Output the [x, y] coordinate of the center of the cell containing the given text.  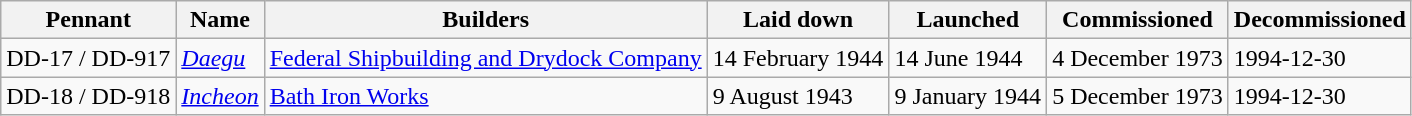
DD-17 / DD-917 [88, 58]
9 August 1943 [798, 96]
5 December 1973 [1138, 96]
14 June 1944 [968, 58]
Name [220, 20]
Bath Iron Works [486, 96]
Federal Shipbuilding and Drydock Company [486, 58]
4 December 1973 [1138, 58]
9 January 1944 [968, 96]
Commissioned [1138, 20]
Decommissioned [1320, 20]
Launched [968, 20]
Laid down [798, 20]
Daegu [220, 58]
14 February 1944 [798, 58]
Incheon [220, 96]
DD-18 / DD-918 [88, 96]
Builders [486, 20]
Pennant [88, 20]
